Extract the [X, Y] coordinate from the center of the cell holding the provided text.  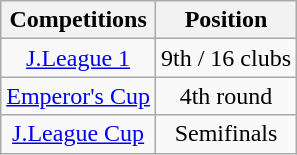
Position [226, 20]
4th round [226, 96]
J.League Cup [78, 134]
Semifinals [226, 134]
Emperor's Cup [78, 96]
J.League 1 [78, 58]
Competitions [78, 20]
9th / 16 clubs [226, 58]
